Search for the cell housing the specified text and yield its (x, y) center coordinate. 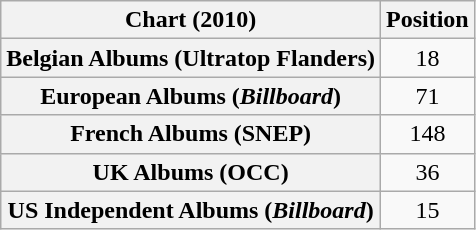
Belgian Albums (Ultratop Flanders) (191, 58)
UK Albums (OCC) (191, 172)
US Independent Albums (Billboard) (191, 210)
36 (428, 172)
Position (428, 20)
18 (428, 58)
148 (428, 134)
15 (428, 210)
French Albums (SNEP) (191, 134)
71 (428, 96)
European Albums (Billboard) (191, 96)
Chart (2010) (191, 20)
